Determine the [x, y] coordinate at the center of the cell enclosing the given text.  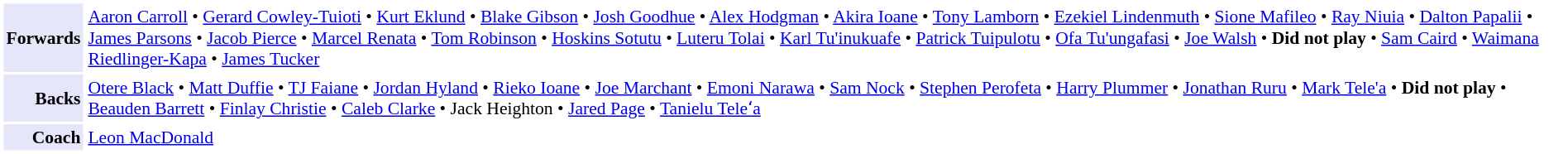
Leon MacDonald [825, 137]
Backs [43, 98]
Forwards [43, 37]
Coach [43, 137]
